For the text-containing cell, return its midpoint in [x, y] coordinate format. 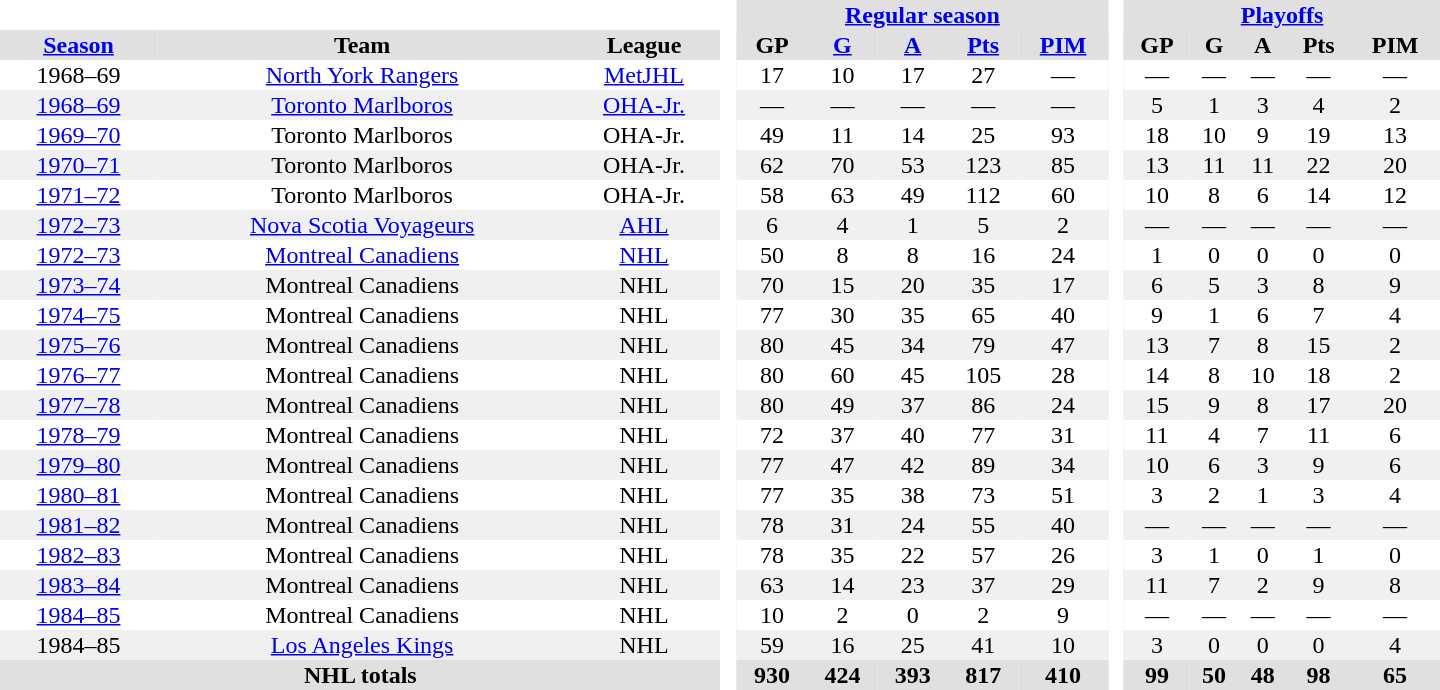
112 [983, 195]
26 [1063, 555]
1982–83 [78, 555]
12 [1395, 195]
123 [983, 165]
Nova Scotia Voyageurs [362, 225]
1971–72 [78, 195]
98 [1318, 675]
41 [983, 645]
1983–84 [78, 585]
Team [362, 45]
North York Rangers [362, 75]
NHL totals [360, 675]
410 [1063, 675]
Regular season [922, 15]
1977–78 [78, 405]
393 [913, 675]
1981–82 [78, 525]
MetJHL [644, 75]
38 [913, 495]
53 [913, 165]
29 [1063, 585]
424 [842, 675]
72 [772, 435]
1974–75 [78, 315]
1975–76 [78, 345]
817 [983, 675]
1973–74 [78, 285]
51 [1063, 495]
99 [1157, 675]
930 [772, 675]
1969–70 [78, 135]
105 [983, 375]
28 [1063, 375]
1976–77 [78, 375]
59 [772, 645]
79 [983, 345]
Playoffs [1282, 15]
62 [772, 165]
48 [1262, 675]
League [644, 45]
73 [983, 495]
93 [1063, 135]
1970–71 [78, 165]
19 [1318, 135]
1978–79 [78, 435]
Season [78, 45]
1979–80 [78, 465]
Los Angeles Kings [362, 645]
85 [1063, 165]
42 [913, 465]
27 [983, 75]
89 [983, 465]
86 [983, 405]
AHL [644, 225]
58 [772, 195]
57 [983, 555]
1980–81 [78, 495]
30 [842, 315]
23 [913, 585]
55 [983, 525]
